Detect which cell encompasses the target text, then output its (x, y) center coordinate. 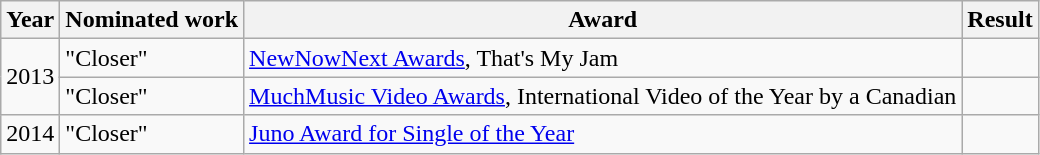
2014 (30, 134)
Year (30, 20)
Nominated work (152, 20)
NewNowNext Awards, That's My Jam (603, 58)
Award (603, 20)
2013 (30, 77)
Result (1000, 20)
Juno Award for Single of the Year (603, 134)
MuchMusic Video Awards, International Video of the Year by a Canadian (603, 96)
